Extract the [x, y] coordinate from the center of the cell holding the provided text.  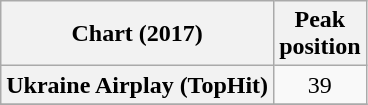
Peakposition [320, 34]
Chart (2017) [138, 34]
Ukraine Airplay (TopHit) [138, 85]
39 [320, 85]
